Search for the cell housing the specified text and yield its (X, Y) center coordinate. 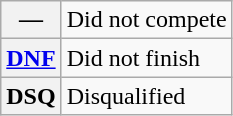
Did not compete (146, 20)
Disqualified (146, 96)
DNF (31, 58)
DSQ (31, 96)
Did not finish (146, 58)
— (31, 20)
